Detect which cell encompasses the target text, then output its [x, y] center coordinate. 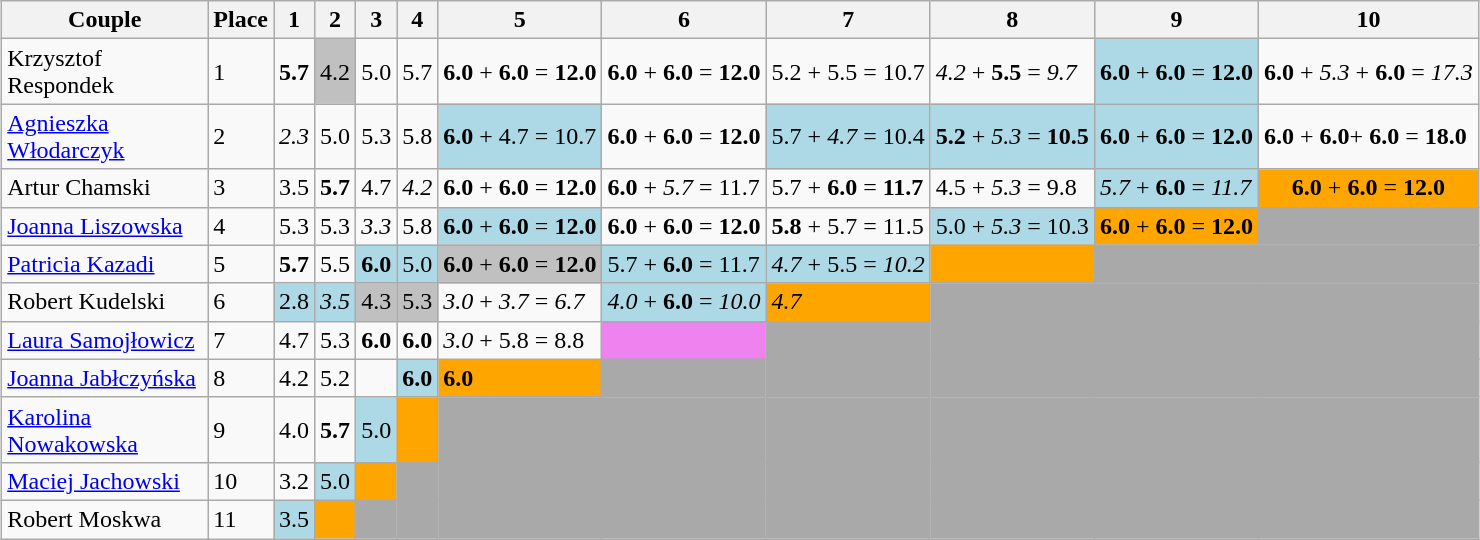
Agnieszka Włodarczyk [105, 136]
4.2 + 5.5 = 9.7 [1012, 72]
6.0 + 6.0+ 6.0 = 18.0 [1369, 136]
5.5 [336, 264]
Laura Samojłowicz [105, 340]
6.0 + 5.3 + 6.0 = 17.3 [1369, 72]
4.0 + 6.0 = 10.0 [684, 302]
Place [241, 20]
6.0 + 4.7 = 10.7 [520, 136]
4.7 + 5.5 = 10.2 [848, 264]
Robert Moskwa [105, 519]
Krzysztof Respondek [105, 72]
4.5 + 5.3 = 9.8 [1012, 188]
2.3 [294, 136]
Patricia Kazadi [105, 264]
2.8 [294, 302]
4.3 [376, 302]
5.2 + 5.3 = 10.5 [1012, 136]
6.0 + 5.7 = 11.7 [684, 188]
4.0 [294, 430]
3.0 + 3.7 = 6.7 [520, 302]
5.2 + 5.5 = 10.7 [848, 72]
5.0 + 5.3 = 10.3 [1012, 226]
Artur Chamski [105, 188]
5.8 + 5.7 = 11.5 [848, 226]
3.2 [294, 481]
Joanna Jabłczyńska [105, 378]
Couple [105, 20]
3.0 + 5.8 = 8.8 [520, 340]
Maciej Jachowski [105, 481]
5.2 [336, 378]
Joanna Liszowska [105, 226]
5.7 + 4.7 = 10.4 [848, 136]
Karolina Nowakowska [105, 430]
11 [241, 519]
3.3 [376, 226]
Robert Kudelski [105, 302]
